Return the [x, y] coordinate for the center point of the cell that contains the specified text.  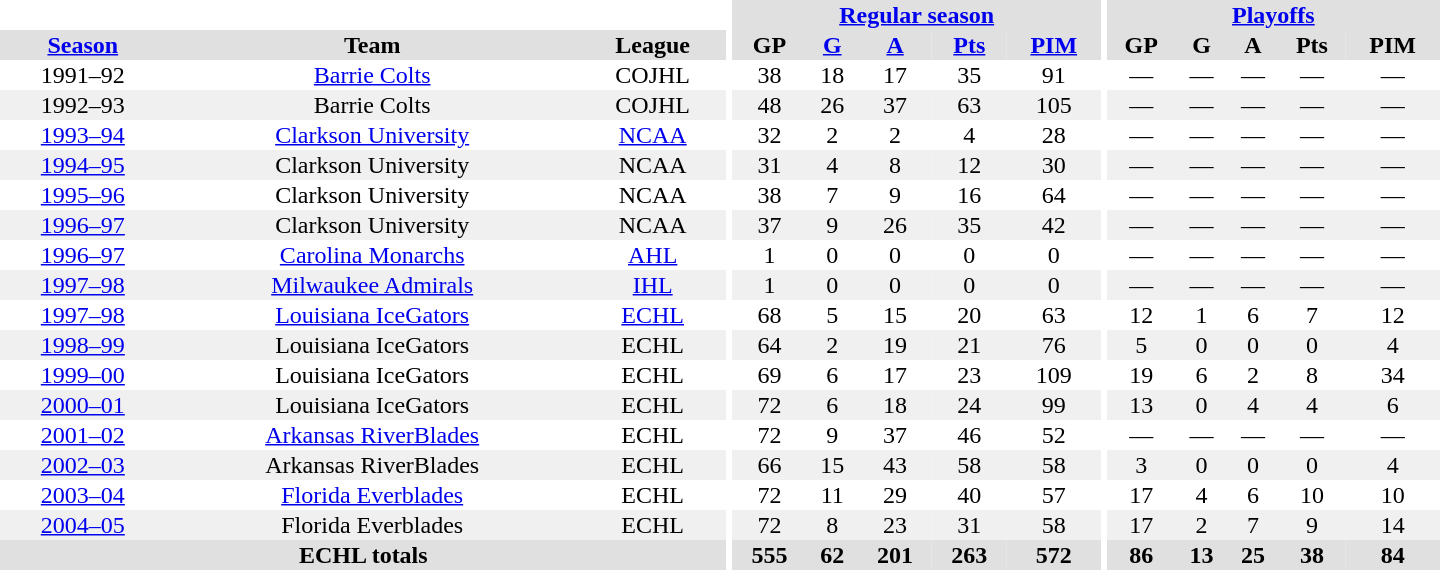
Carolina Monarchs [372, 255]
62 [832, 555]
1991–92 [83, 75]
3 [1142, 465]
66 [769, 465]
1993–94 [83, 135]
32 [769, 135]
1992–93 [83, 105]
68 [769, 315]
1995–96 [83, 195]
16 [969, 195]
69 [769, 375]
105 [1054, 105]
572 [1054, 555]
29 [895, 495]
Season [83, 45]
57 [1054, 495]
30 [1054, 165]
League [653, 45]
Team [372, 45]
34 [1392, 375]
20 [969, 315]
109 [1054, 375]
1998–99 [83, 345]
2003–04 [83, 495]
99 [1054, 405]
24 [969, 405]
28 [1054, 135]
46 [969, 435]
48 [769, 105]
52 [1054, 435]
25 [1252, 555]
91 [1054, 75]
Milwaukee Admirals [372, 285]
201 [895, 555]
40 [969, 495]
ECHL totals [364, 555]
555 [769, 555]
Regular season [916, 15]
11 [832, 495]
IHL [653, 285]
2001–02 [83, 435]
Playoffs [1274, 15]
1999–00 [83, 375]
84 [1392, 555]
86 [1142, 555]
AHL [653, 255]
263 [969, 555]
43 [895, 465]
76 [1054, 345]
21 [969, 345]
2000–01 [83, 405]
2002–03 [83, 465]
42 [1054, 225]
14 [1392, 525]
2004–05 [83, 525]
1994–95 [83, 165]
